Identify which cell holds the provided text, then report its [x, y] central coordinate. 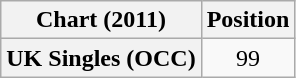
Chart (2011) [101, 20]
Position [248, 20]
99 [248, 58]
UK Singles (OCC) [101, 58]
